Detect which cell encompasses the target text, then output its (x, y) center coordinate. 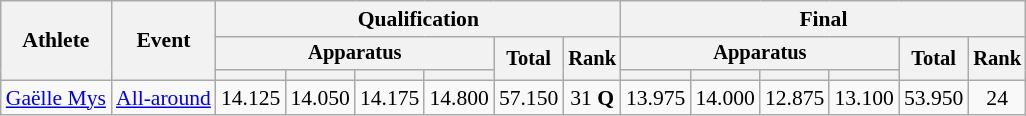
57.150 (528, 98)
14.800 (458, 98)
All-around (164, 98)
24 (997, 98)
53.950 (934, 98)
Qualification (418, 19)
Event (164, 40)
14.000 (724, 98)
14.050 (320, 98)
Athlete (56, 40)
Gaëlle Mys (56, 98)
13.100 (864, 98)
14.175 (390, 98)
14.125 (250, 98)
13.975 (656, 98)
Final (824, 19)
12.875 (794, 98)
31 Q (592, 98)
